Detect which cell encompasses the target text, then output its [X, Y] center coordinate. 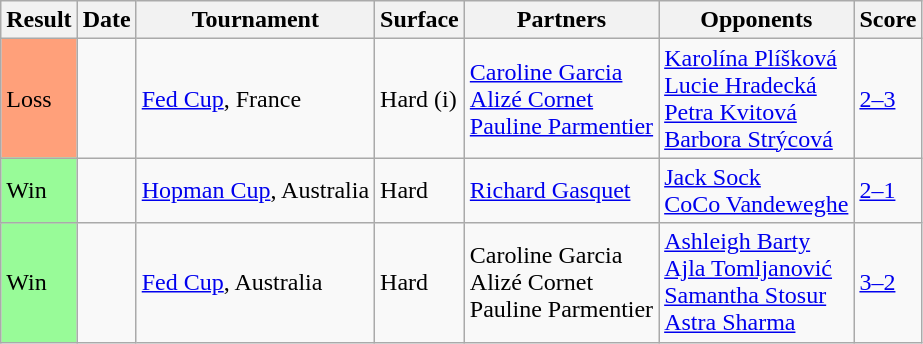
Richard Gasquet [561, 190]
Partners [561, 20]
Date [106, 20]
Karolína Plíšková Lucie Hradecká Petra Kvitová Barbora Strýcová [756, 98]
Loss [39, 98]
Fed Cup, Australia [255, 282]
2–1 [888, 190]
Result [39, 20]
Opponents [756, 20]
Score [888, 20]
Hard (i) [420, 98]
2–3 [888, 98]
Jack Sock CoCo Vandeweghe [756, 190]
Tournament [255, 20]
Fed Cup, France [255, 98]
Ashleigh Barty Ajla Tomljanović Samantha Stosur Astra Sharma [756, 282]
Hopman Cup, Australia [255, 190]
Surface [420, 20]
3–2 [888, 282]
